Return the (X, Y) coordinate for the center point of the cell that contains the specified text.  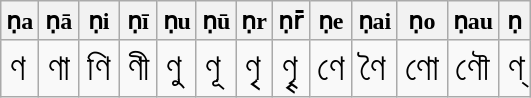
ṇau (472, 21)
ণি (99, 68)
ণী (138, 68)
ণৌ (472, 68)
ṇe (330, 21)
ṇr (254, 21)
ণ্ (515, 68)
ণৈ (374, 68)
ণো (422, 68)
ṇu (176, 21)
ণূ (216, 68)
ণৃ (254, 68)
ṇī (138, 21)
ṇū (216, 21)
ণু (176, 68)
ṇā (59, 21)
ণ (20, 68)
ṇr̄ (292, 21)
ṇi (99, 21)
ṇai (374, 21)
ণা (59, 68)
ṇo (422, 21)
ṇa (20, 21)
ণে (330, 68)
ṇ (515, 21)
ণৄ (292, 68)
